Extract the [x, y] coordinate from the center of the cell holding the provided text.  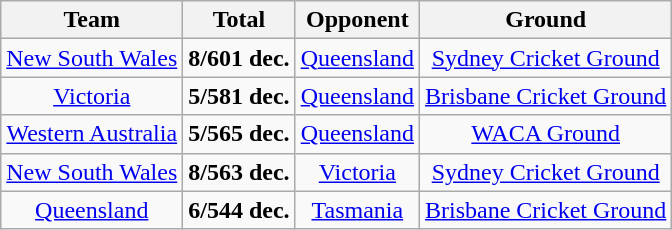
Total [239, 20]
5/565 dec. [239, 134]
8/601 dec. [239, 58]
Tasmania [357, 210]
Ground [546, 20]
Western Australia [92, 134]
8/563 dec. [239, 172]
6/544 dec. [239, 210]
Team [92, 20]
Opponent [357, 20]
5/581 dec. [239, 96]
WACA Ground [546, 134]
